Pinpoint the cell where the given text exists, returning its (x, y) midpoint coordinate. 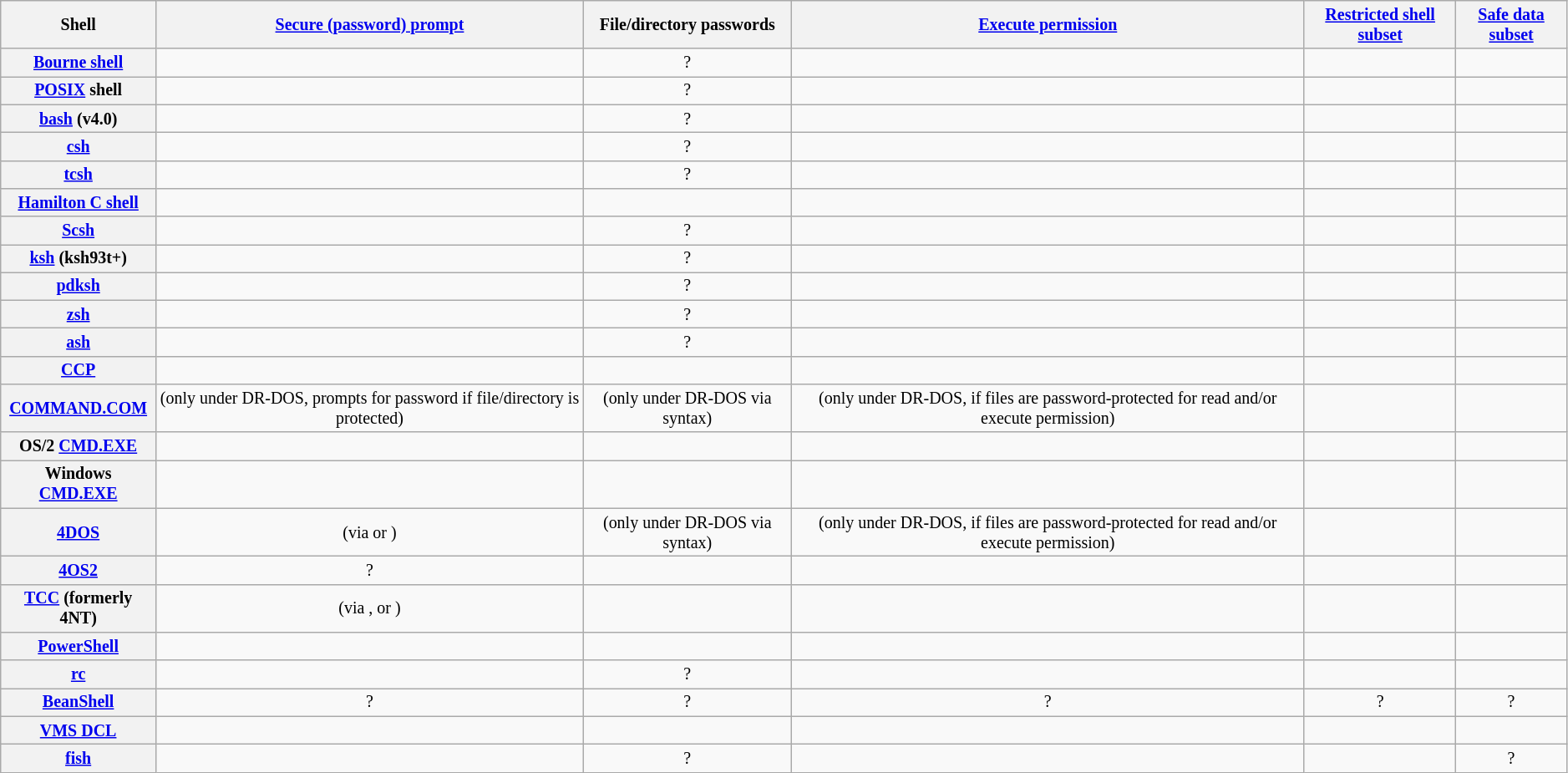
ksh (ksh93t+) (79, 259)
Shell (79, 25)
Bourne shell (79, 64)
COMMAND.COM (79, 408)
tcsh (79, 174)
POSIX shell (79, 90)
fish (79, 759)
PowerShell (79, 647)
TCC (formerly 4NT) (79, 608)
File/directory passwords (687, 25)
(only under DR-DOS, prompts for password if file/directory is protected) (370, 408)
Restricted shell subset (1380, 25)
VMS DCL (79, 730)
4OS2 (79, 570)
Hamilton C shell (79, 202)
Windows CMD.EXE (79, 485)
(via or ) (370, 533)
bash (v4.0) (79, 119)
pdksh (79, 286)
csh (79, 147)
BeanShell (79, 702)
CCP (79, 371)
zsh (79, 314)
rc (79, 674)
Execute permission (1048, 25)
OS/2 CMD.EXE (79, 446)
Scsh (79, 231)
Safe data subset (1511, 25)
ash (79, 343)
(via , or ) (370, 608)
4DOS (79, 533)
Secure (password) prompt (370, 25)
